Detect which cell encompasses the target text, then output its [x, y] center coordinate. 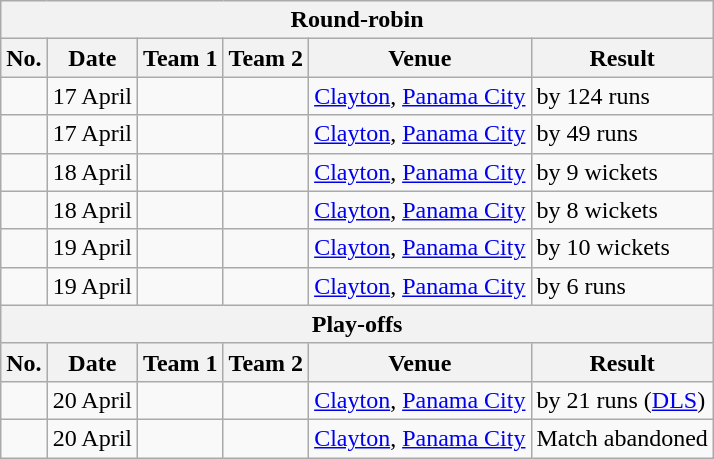
Play-offs [358, 324]
by 10 wickets [622, 248]
by 6 runs [622, 286]
Match abandoned [622, 438]
by 8 wickets [622, 210]
by 9 wickets [622, 172]
by 49 runs [622, 134]
Round-robin [358, 20]
by 21 runs (DLS) [622, 400]
by 124 runs [622, 96]
